Pinpoint the cell where the given text exists, returning its (X, Y) midpoint coordinate. 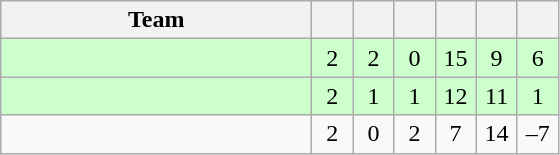
15 (456, 58)
11 (496, 96)
14 (496, 134)
12 (456, 96)
–7 (538, 134)
7 (456, 134)
9 (496, 58)
Team (156, 20)
6 (538, 58)
